For the text-containing cell, return its midpoint in (x, y) coordinate format. 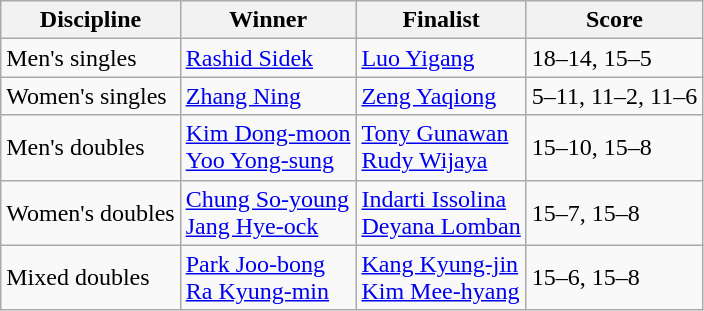
Discipline (90, 20)
Men's doubles (90, 148)
18–14, 15–5 (614, 58)
15–7, 15–8 (614, 212)
15–6, 15–8 (614, 278)
Zhang Ning (268, 96)
Tony Gunawan Rudy Wijaya (441, 148)
Luo Yigang (441, 58)
Rashid Sidek (268, 58)
Chung So-young Jang Hye-ock (268, 212)
Winner (268, 20)
Kang Kyung-jin Kim Mee-hyang (441, 278)
5–11, 11–2, 11–6 (614, 96)
Men's singles (90, 58)
Finalist (441, 20)
Zeng Yaqiong (441, 96)
Score (614, 20)
Mixed doubles (90, 278)
Park Joo-bong Ra Kyung-min (268, 278)
15–10, 15–8 (614, 148)
Women's singles (90, 96)
Women's doubles (90, 212)
Indarti Issolina Deyana Lomban (441, 212)
Kim Dong-moon Yoo Yong-sung (268, 148)
